Capture the cell that displays the provided text and extract its [X, Y] central coordinate. 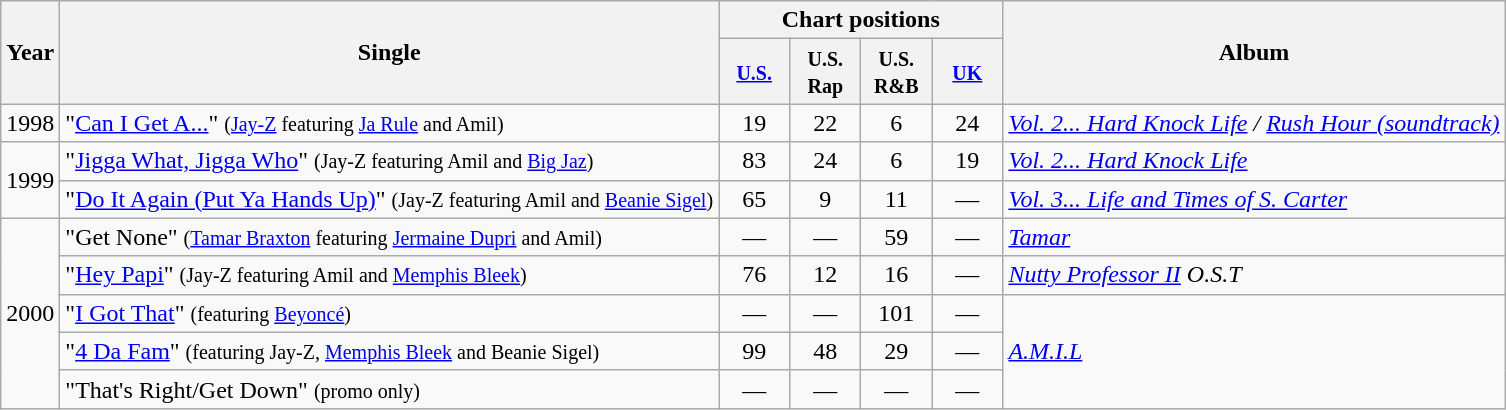
1999 [30, 180]
A.M.I.L [1254, 351]
"I Got That" (featuring Beyoncé) [390, 313]
"Do It Again (Put Ya Hands Up)" (Jay-Z featuring Amil and Beanie Sigel) [390, 199]
"That's Right/Get Down" (promo only) [390, 389]
99 [754, 351]
65 [754, 199]
48 [826, 351]
Single [390, 52]
"4 Da Fam" (featuring Jay-Z, Memphis Bleek and Beanie Sigel) [390, 351]
76 [754, 275]
83 [754, 161]
12 [826, 275]
1998 [30, 123]
59 [896, 237]
Vol. 3... Life and Times of S. Carter [1254, 199]
Vol. 2... Hard Knock Life [1254, 161]
"Get None" (Tamar Braxton featuring Jermaine Dupri and Amil) [390, 237]
Album [1254, 52]
"Jigga What, Jigga Who" (Jay-Z featuring Amil and Big Jaz) [390, 161]
UK [968, 72]
U.S.Rap [826, 72]
Year [30, 52]
Tamar [1254, 237]
"Hey Papi" (Jay-Z featuring Amil and Memphis Bleek) [390, 275]
9 [826, 199]
Vol. 2... Hard Knock Life / Rush Hour (soundtrack) [1254, 123]
101 [896, 313]
2000 [30, 313]
29 [896, 351]
Chart positions [861, 20]
22 [826, 123]
"Can I Get A..." (Jay-Z featuring Ja Rule and Amil) [390, 123]
11 [896, 199]
Nutty Professor II O.S.T [1254, 275]
U.S.R&B [896, 72]
16 [896, 275]
U.S. [754, 72]
